Capture the cell that displays the provided text and extract its [x, y] central coordinate. 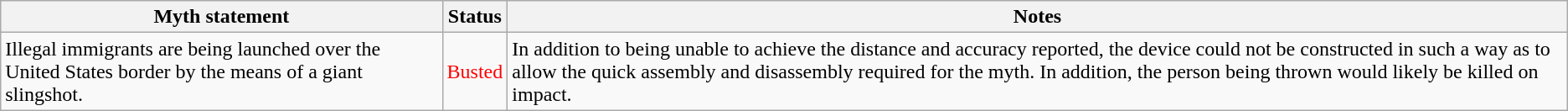
Busted [475, 71]
Notes [1037, 17]
Myth statement [221, 17]
Status [475, 17]
Illegal immigrants are being launched over the United States border by the means of a giant slingshot. [221, 71]
